For the text-containing cell, return its midpoint in [x, y] coordinate format. 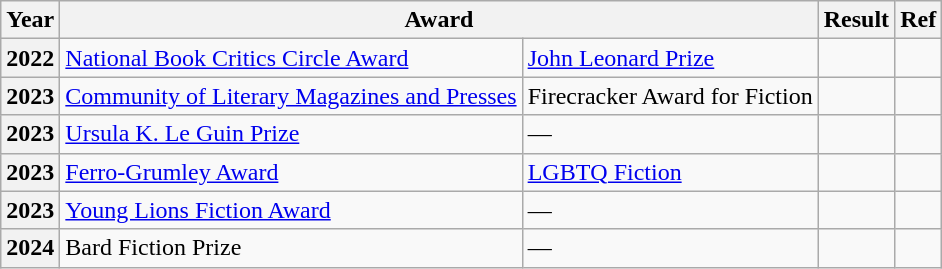
Award [439, 20]
John Leonard Prize [670, 58]
Year [30, 20]
Ref [918, 20]
2022 [30, 58]
Community of Literary Magazines and Presses [291, 96]
Firecracker Award for Fiction [670, 96]
Ursula K. Le Guin Prize [291, 134]
2024 [30, 248]
Result [856, 20]
Bard Fiction Prize [291, 248]
Young Lions Fiction Award [291, 210]
LGBTQ Fiction [670, 172]
Ferro-Grumley Award [291, 172]
National Book Critics Circle Award [291, 58]
